Search for the cell housing the specified text and yield its (X, Y) center coordinate. 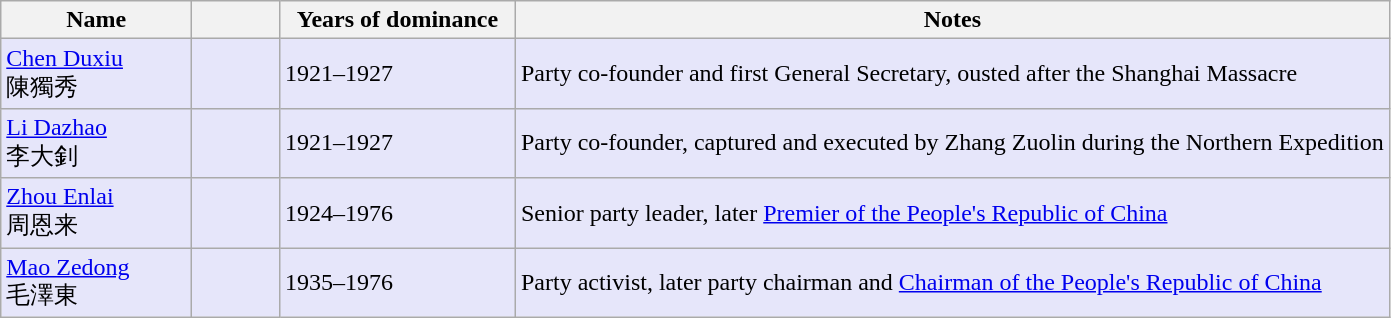
1935–1976 (397, 283)
Chen Duxiu陳獨秀 (96, 74)
1924–1976 (397, 213)
Zhou Enlai周恩来 (96, 213)
Mao Zedong毛澤東 (96, 283)
Name (96, 20)
Li Dazhao李大釗 (96, 143)
Notes (952, 20)
Party co-founder and first General Secretary, ousted after the Shanghai Massacre (952, 74)
Senior party leader, later Premier of the People's Republic of China (952, 213)
Years of dominance (397, 20)
Party activist, later party chairman and Chairman of the People's Republic of China (952, 283)
Party co-founder, captured and executed by Zhang Zuolin during the Northern Expedition (952, 143)
